Identify which cell holds the provided text, then report its (x, y) central coordinate. 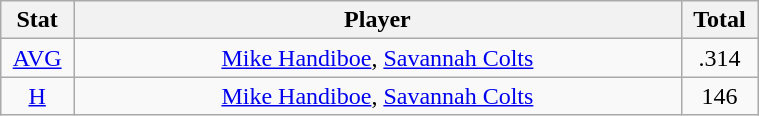
.314 (719, 58)
AVG (38, 58)
Player (378, 20)
Stat (38, 20)
Total (719, 20)
H (38, 96)
146 (719, 96)
